Search for the cell housing the specified text and yield its (X, Y) center coordinate. 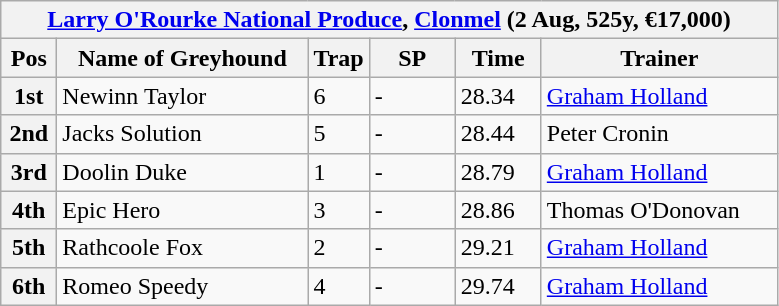
2 (338, 248)
6 (338, 96)
29.74 (498, 286)
4 (338, 286)
Thomas O'Donovan (659, 210)
28.34 (498, 96)
Epic Hero (182, 210)
Romeo Speedy (182, 286)
Newinn Taylor (182, 96)
5th (29, 248)
3rd (29, 172)
6th (29, 286)
Time (498, 58)
28.44 (498, 134)
Pos (29, 58)
1st (29, 96)
29.21 (498, 248)
28.86 (498, 210)
5 (338, 134)
Larry O'Rourke National Produce, Clonmel (2 Aug, 525y, €17,000) (390, 20)
Trainer (659, 58)
Jacks Solution (182, 134)
Trap (338, 58)
Name of Greyhound (182, 58)
1 (338, 172)
Peter Cronin (659, 134)
Rathcoole Fox (182, 248)
28.79 (498, 172)
Doolin Duke (182, 172)
2nd (29, 134)
SP (412, 58)
4th (29, 210)
3 (338, 210)
